Identify which cell holds the provided text, then report its [x, y] central coordinate. 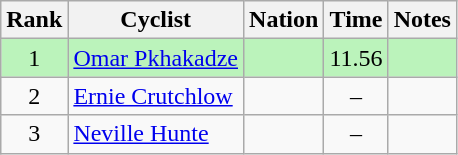
Time [356, 20]
Nation [284, 20]
Ernie Crutchlow [156, 96]
1 [34, 58]
Omar Pkhakadze [156, 58]
Notes [422, 20]
Rank [34, 20]
Neville Hunte [156, 134]
11.56 [356, 58]
3 [34, 134]
2 [34, 96]
Cyclist [156, 20]
